Provide the (X, Y) coordinate of the cell's center where the given text is located.  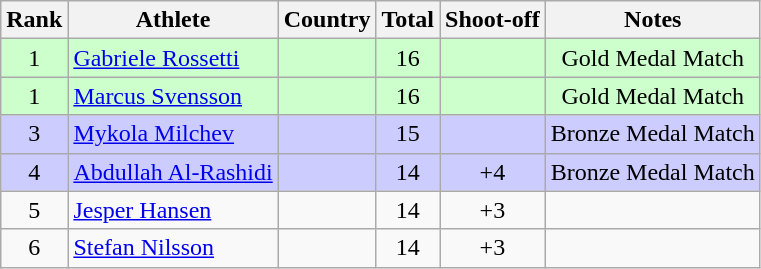
6 (34, 248)
15 (408, 134)
Country (327, 20)
Shoot-off (493, 20)
Jesper Hansen (173, 210)
Abdullah Al-Rashidi (173, 172)
Gabriele Rossetti (173, 58)
Total (408, 20)
3 (34, 134)
+4 (493, 172)
Marcus Svensson (173, 96)
4 (34, 172)
Rank (34, 20)
Athlete (173, 20)
Mykola Milchev (173, 134)
Notes (652, 20)
Stefan Nilsson (173, 248)
5 (34, 210)
